Scan for the cell matching the given text and deliver its (X, Y) coordinate at center. 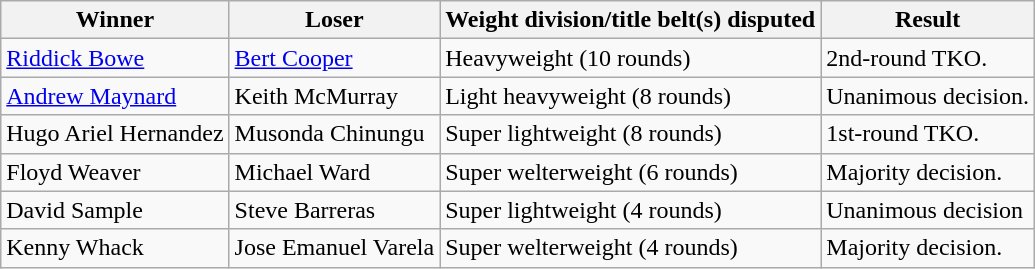
Result (928, 20)
Super lightweight (8 rounds) (630, 134)
1st-round TKO. (928, 134)
David Sample (115, 210)
Unanimous decision. (928, 96)
Steve Barreras (334, 210)
Jose Emanuel Varela (334, 248)
Hugo Ariel Hernandez (115, 134)
Musonda Chinungu (334, 134)
Andrew Maynard (115, 96)
Keith McMurray (334, 96)
Michael Ward (334, 172)
Super welterweight (4 rounds) (630, 248)
Kenny Whack (115, 248)
Weight division/title belt(s) disputed (630, 20)
Winner (115, 20)
Unanimous decision (928, 210)
Super lightweight (4 rounds) (630, 210)
Loser (334, 20)
Floyd Weaver (115, 172)
Riddick Bowe (115, 58)
Heavyweight (10 rounds) (630, 58)
Light heavyweight (8 rounds) (630, 96)
Super welterweight (6 rounds) (630, 172)
2nd-round TKO. (928, 58)
Bert Cooper (334, 58)
